Identify which cell holds the provided text, then report its [X, Y] central coordinate. 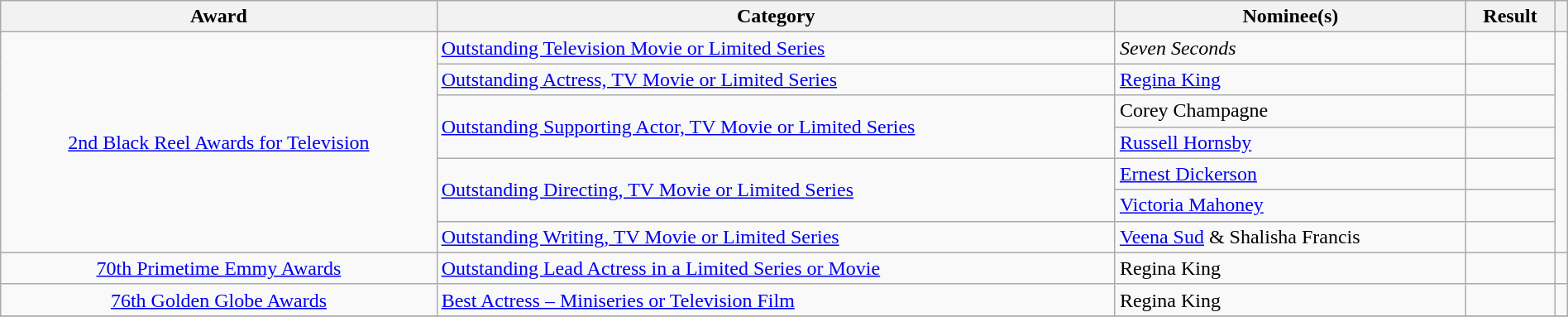
Nominee(s) [1290, 17]
Ernest Dickerson [1290, 174]
Outstanding Writing, TV Movie or Limited Series [776, 237]
Outstanding Directing, TV Movie or Limited Series [776, 190]
Outstanding Supporting Actor, TV Movie or Limited Series [776, 127]
Outstanding Lead Actress in a Limited Series or Movie [776, 268]
76th Golden Globe Awards [218, 300]
2nd Black Reel Awards for Television [218, 142]
Best Actress – Miniseries or Television Film [776, 300]
Corey Champagne [1290, 111]
70th Primetime Emmy Awards [218, 268]
Result [1510, 17]
Seven Seconds [1290, 48]
Outstanding Television Movie or Limited Series [776, 48]
Veena Sud & Shalisha Francis [1290, 237]
Victoria Mahoney [1290, 205]
Award [218, 17]
Category [776, 17]
Outstanding Actress, TV Movie or Limited Series [776, 79]
Russell Hornsby [1290, 142]
